Scan for the cell matching the given text and deliver its [x, y] coordinate at center. 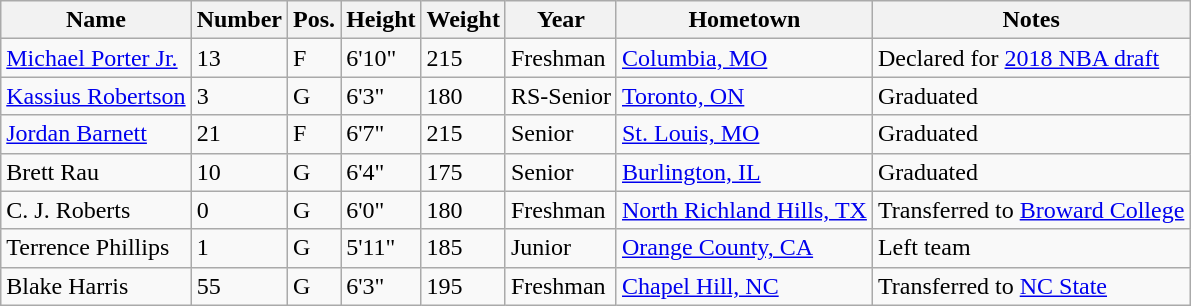
Year [560, 20]
RS-Senior [560, 96]
13 [239, 58]
Junior [560, 248]
55 [239, 286]
5'11" [381, 248]
Name [96, 20]
Columbia, MO [744, 58]
Number [239, 20]
21 [239, 134]
Left team [1030, 248]
175 [463, 172]
Transferred to NC State [1030, 286]
Transferred to Broward College [1030, 210]
Pos. [314, 20]
185 [463, 248]
6'0" [381, 210]
195 [463, 286]
Orange County, CA [744, 248]
Notes [1030, 20]
Blake Harris [96, 286]
10 [239, 172]
0 [239, 210]
1 [239, 248]
Toronto, ON [744, 96]
6'7" [381, 134]
3 [239, 96]
Height [381, 20]
North Richland Hills, TX [744, 210]
Jordan Barnett [96, 134]
Michael Porter Jr. [96, 58]
St. Louis, MO [744, 134]
Chapel Hill, NC [744, 286]
Hometown [744, 20]
Brett Rau [96, 172]
Terrence Phillips [96, 248]
Declared for 2018 NBA draft [1030, 58]
Kassius Robertson [96, 96]
C. J. Roberts [96, 210]
6'10" [381, 58]
Burlington, IL [744, 172]
6'4" [381, 172]
Weight [463, 20]
